Search for the cell housing the specified text and yield its (X, Y) center coordinate. 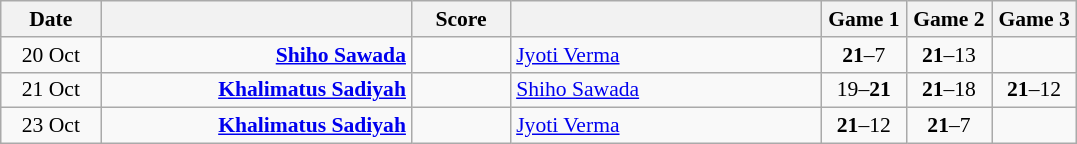
Game 2 (948, 19)
Game 1 (864, 19)
21–18 (948, 90)
21 Oct (51, 90)
Game 3 (1034, 19)
20 Oct (51, 55)
Date (51, 19)
23 Oct (51, 126)
21–13 (948, 55)
19–21 (864, 90)
Score (461, 19)
